Find where the given text appears and provide that cell's center as [x, y] coordinate. 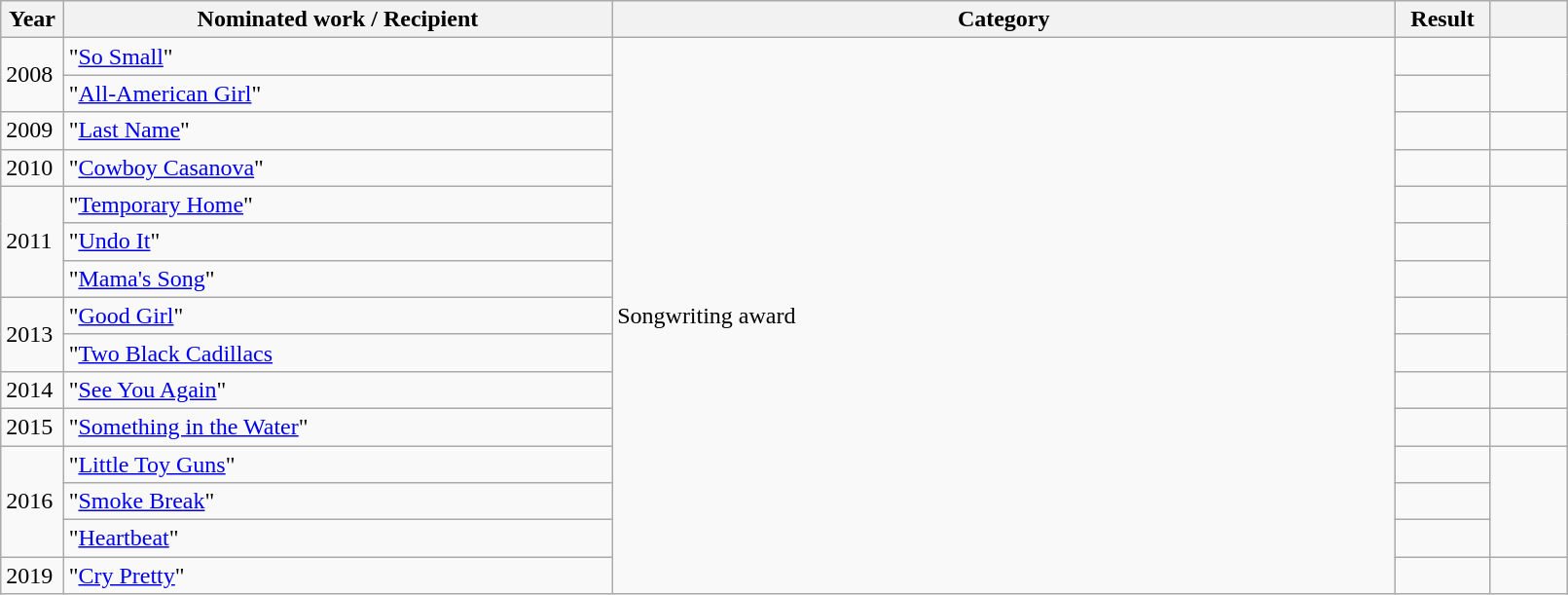
2013 [32, 334]
"All-American Girl" [338, 93]
"Something in the Water" [338, 427]
"Last Name" [338, 130]
"Cowboy Casanova" [338, 167]
Result [1442, 19]
Year [32, 19]
"Temporary Home" [338, 205]
"Little Toy Guns" [338, 465]
2011 [32, 242]
"Good Girl" [338, 316]
Category [1004, 19]
2009 [32, 130]
2016 [32, 502]
"Mama's Song" [338, 279]
"Two Black Cadillacs [338, 353]
"Undo It" [338, 242]
2010 [32, 167]
2014 [32, 390]
2008 [32, 75]
"Smoke Break" [338, 502]
"Heartbeat" [338, 539]
2019 [32, 576]
Songwriting award [1004, 316]
Nominated work / Recipient [338, 19]
2015 [32, 427]
"See You Again" [338, 390]
"Cry Pretty" [338, 576]
"So Small" [338, 56]
